Determine the [x, y] coordinate at the center of the cell enclosing the given text.  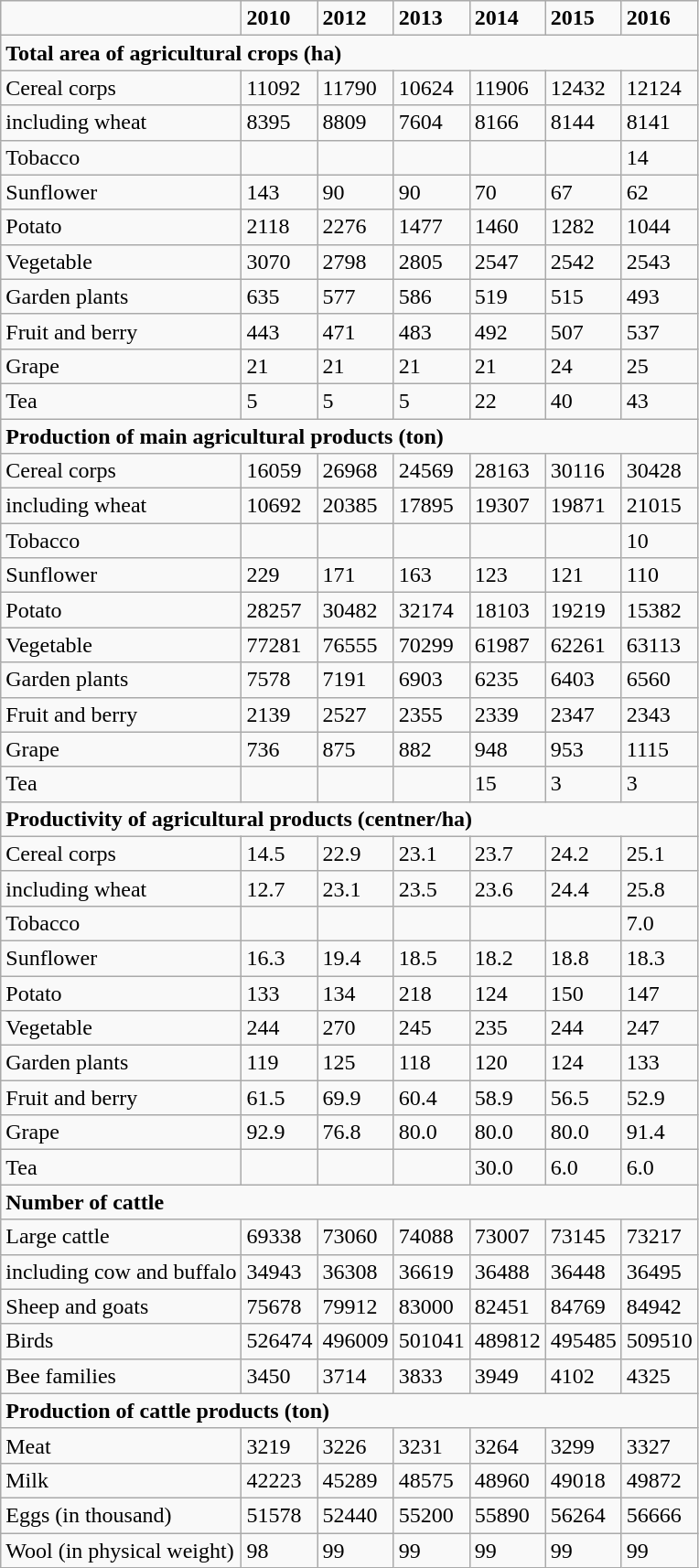
70 [507, 192]
2527 [355, 714]
14 [659, 157]
171 [355, 575]
496009 [355, 1341]
18.8 [584, 958]
218 [432, 993]
7604 [432, 123]
36488 [507, 1272]
489812 [507, 1341]
953 [584, 749]
69.9 [355, 1098]
79912 [355, 1306]
119 [280, 1063]
62 [659, 192]
110 [659, 575]
73007 [507, 1237]
2013 [432, 18]
36495 [659, 1272]
121 [584, 575]
16059 [280, 471]
507 [584, 331]
3299 [584, 1445]
8144 [584, 123]
58.9 [507, 1098]
18.2 [507, 958]
8141 [659, 123]
32174 [432, 610]
2012 [355, 18]
22 [507, 401]
36308 [355, 1272]
36619 [432, 1272]
7578 [280, 680]
19307 [507, 506]
55890 [507, 1515]
577 [355, 296]
19.4 [355, 958]
56666 [659, 1515]
24 [584, 366]
76.8 [355, 1133]
18103 [507, 610]
8166 [507, 123]
1115 [659, 749]
12124 [659, 88]
45289 [355, 1480]
17895 [432, 506]
515 [584, 296]
2339 [507, 714]
25.1 [659, 854]
56.5 [584, 1098]
586 [432, 296]
3450 [280, 1376]
67 [584, 192]
2805 [432, 262]
537 [659, 331]
163 [432, 575]
270 [355, 1028]
24.2 [584, 854]
493 [659, 296]
471 [355, 331]
635 [280, 296]
48960 [507, 1480]
3327 [659, 1445]
443 [280, 331]
40 [584, 401]
63113 [659, 645]
Production of cattle products (ton) [349, 1411]
2798 [355, 262]
Productivity of agricultural products (centner/ha) [349, 819]
882 [432, 749]
48575 [432, 1480]
73145 [584, 1237]
84769 [584, 1306]
62261 [584, 645]
2542 [584, 262]
143 [280, 192]
2347 [584, 714]
56264 [584, 1515]
12.7 [280, 888]
11092 [280, 88]
25.8 [659, 888]
55200 [432, 1515]
875 [355, 749]
2010 [280, 18]
948 [507, 749]
6903 [432, 680]
23.5 [432, 888]
3219 [280, 1445]
14.5 [280, 854]
51578 [280, 1515]
6560 [659, 680]
19219 [584, 610]
2015 [584, 18]
91.4 [659, 1133]
1477 [432, 227]
2276 [355, 227]
Eggs (in thousand) [121, 1515]
30.0 [507, 1167]
4325 [659, 1376]
76555 [355, 645]
20385 [355, 506]
11790 [355, 88]
501041 [432, 1341]
74088 [432, 1237]
3833 [432, 1376]
229 [280, 575]
10692 [280, 506]
8395 [280, 123]
492 [507, 331]
23.6 [507, 888]
92.9 [280, 1133]
42223 [280, 1480]
120 [507, 1063]
26968 [355, 471]
3226 [355, 1445]
526474 [280, 1341]
82451 [507, 1306]
16.3 [280, 958]
Production of main agricultural products (ton) [349, 436]
4102 [584, 1376]
Birds [121, 1341]
18.5 [432, 958]
495485 [584, 1341]
30482 [355, 610]
118 [432, 1063]
22.9 [355, 854]
509510 [659, 1341]
52440 [355, 1515]
49872 [659, 1480]
Large cattle [121, 1237]
24569 [432, 471]
2355 [432, 714]
60.4 [432, 1098]
11906 [507, 88]
73217 [659, 1237]
83000 [432, 1306]
23.7 [507, 854]
15382 [659, 610]
28257 [280, 610]
25 [659, 366]
2543 [659, 262]
483 [432, 331]
3949 [507, 1376]
736 [280, 749]
Number of cattle [349, 1202]
235 [507, 1028]
147 [659, 993]
6403 [584, 680]
247 [659, 1028]
30428 [659, 471]
18.3 [659, 958]
6235 [507, 680]
24.4 [584, 888]
2118 [280, 227]
61.5 [280, 1098]
150 [584, 993]
30116 [584, 471]
98 [280, 1551]
12432 [584, 88]
including cow and buffalo [121, 1272]
1460 [507, 227]
10624 [432, 88]
2016 [659, 18]
69338 [280, 1237]
7.0 [659, 923]
75678 [280, 1306]
61987 [507, 645]
2547 [507, 262]
2014 [507, 18]
Sheep and goats [121, 1306]
Meat [121, 1445]
77281 [280, 645]
Milk [121, 1480]
19871 [584, 506]
15 [507, 784]
3264 [507, 1445]
134 [355, 993]
1282 [584, 227]
Bee families [121, 1376]
21015 [659, 506]
245 [432, 1028]
7191 [355, 680]
3231 [432, 1445]
2139 [280, 714]
84942 [659, 1306]
43 [659, 401]
34943 [280, 1272]
Total area of agricultural crops (ha) [349, 53]
73060 [355, 1237]
125 [355, 1063]
28163 [507, 471]
3714 [355, 1376]
10 [659, 541]
52.9 [659, 1098]
8809 [355, 123]
519 [507, 296]
36448 [584, 1272]
3070 [280, 262]
1044 [659, 227]
Wool (in physical weight) [121, 1551]
49018 [584, 1480]
2343 [659, 714]
70299 [432, 645]
123 [507, 575]
